Output the [x, y] coordinate of the center of the cell containing the given text.  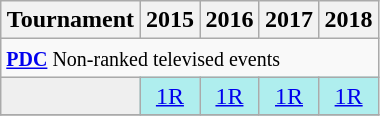
2017 [289, 20]
2016 [230, 20]
Tournament [70, 20]
2018 [349, 20]
2015 [170, 20]
PDC Non-ranked televised events [190, 58]
